Determine the (x, y) coordinate at the center of the cell enclosing the given text.  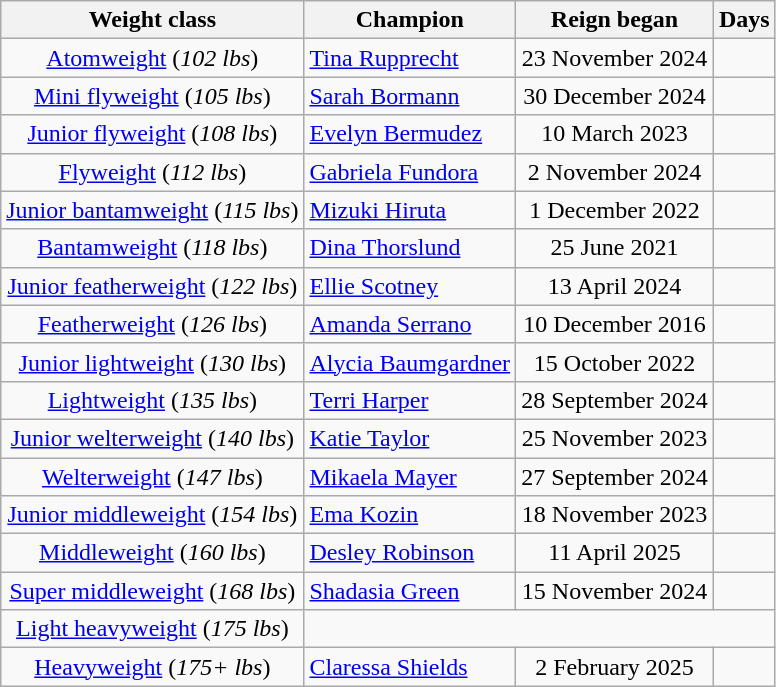
25 June 2021 (615, 248)
25 November 2023 (615, 438)
27 September 2024 (615, 477)
Lightweight (135 lbs) (152, 400)
Mizuki Hiruta (410, 210)
Junior flyweight (108 lbs) (152, 134)
Mini flyweight (105 lbs) (152, 96)
1 December 2022 (615, 210)
Weight class (152, 20)
Middleweight (160 lbs) (152, 553)
Gabriela Fundora (410, 172)
2 November 2024 (615, 172)
2 February 2025 (615, 667)
Shadasia Green (410, 591)
Champion (410, 20)
Days (744, 20)
Evelyn Bermudez (410, 134)
28 September 2024 (615, 400)
Tina Rupprecht (410, 58)
Terri Harper (410, 400)
Sarah Bormann (410, 96)
Dina Thorslund (410, 248)
13 April 2024 (615, 286)
10 March 2023 (615, 134)
Alycia Baumgardner (410, 362)
Light heavyweight (175 lbs) (152, 629)
Junior lightweight (130 lbs) (152, 362)
Super middleweight (168 lbs) (152, 591)
Amanda Serrano (410, 324)
Junior middleweight (154 lbs) (152, 515)
18 November 2023 (615, 515)
Desley Robinson (410, 553)
Flyweight (112 lbs) (152, 172)
Junior welterweight (140 lbs) (152, 438)
15 November 2024 (615, 591)
10 December 2016 (615, 324)
Reign began (615, 20)
Ellie Scotney (410, 286)
30 December 2024 (615, 96)
11 April 2025 (615, 553)
Mikaela Mayer (410, 477)
Junior bantamweight (115 lbs) (152, 210)
Atomweight (102 lbs) (152, 58)
Claressa Shields (410, 667)
Bantamweight (118 lbs) (152, 248)
Welterweight (147 lbs) (152, 477)
Heavyweight (175+ lbs) (152, 667)
23 November 2024 (615, 58)
Katie Taylor (410, 438)
Junior featherweight (122 lbs) (152, 286)
15 October 2022 (615, 362)
Featherweight (126 lbs) (152, 324)
Ema Kozin (410, 515)
